Capture the cell that displays the provided text and extract its (x, y) central coordinate. 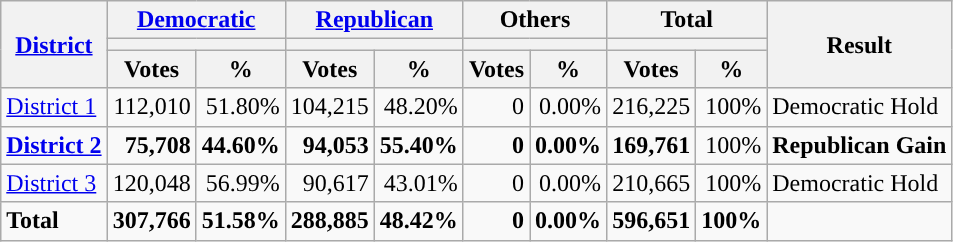
210,665 (652, 183)
75,708 (152, 145)
596,651 (652, 221)
Democratic (196, 20)
Republican (374, 20)
Others (534, 20)
44.60% (240, 145)
120,048 (152, 183)
104,215 (330, 107)
55.40% (418, 145)
48.42% (418, 221)
90,617 (330, 183)
56.99% (240, 183)
District 3 (54, 183)
48.20% (418, 107)
Result (860, 44)
District 2 (54, 145)
169,761 (652, 145)
112,010 (152, 107)
43.01% (418, 183)
288,885 (330, 221)
216,225 (652, 107)
District (54, 44)
Republican Gain (860, 145)
307,766 (152, 221)
District 1 (54, 107)
51.58% (240, 221)
94,053 (330, 145)
51.80% (240, 107)
